Determine the [X, Y] coordinate at the center of the cell enclosing the given text.  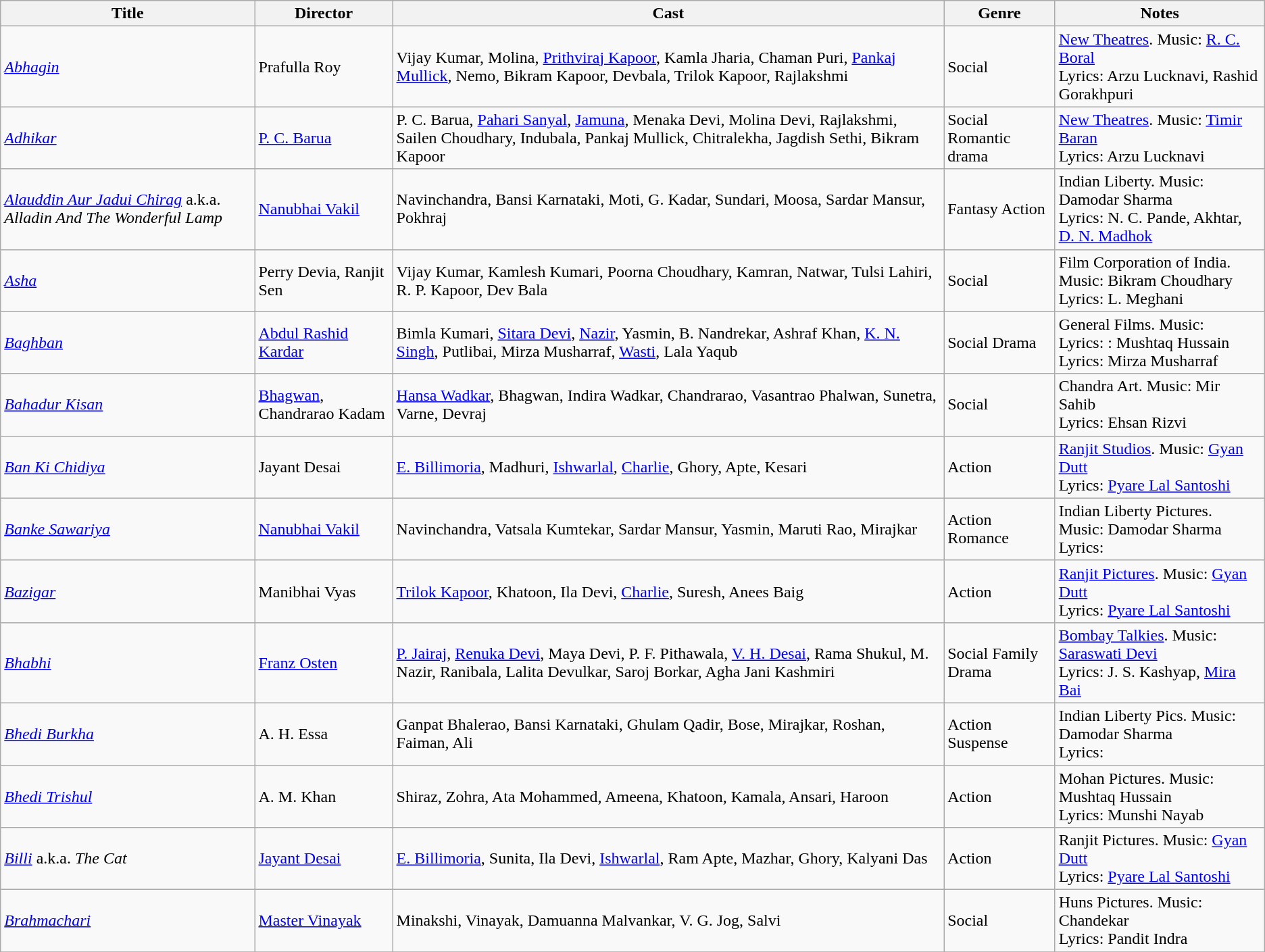
Fantasy Action [999, 209]
Bahadur Kisan [128, 405]
P. Jairaj, Renuka Devi, Maya Devi, P. F. Pithawala, V. H. Desai, Rama Shukul, M. Nazir, Ranibala, Lalita Devulkar, Saroj Borkar, Agha Jani Kashmiri [668, 662]
New Theatres. Music: R. C. BoralLyrics: Arzu Lucknavi, Rashid Gorakhpuri [1160, 66]
Bhagwan, Chandrarao Kadam [324, 405]
Cast [668, 14]
Vijay Kumar, Kamlesh Kumari, Poorna Choudhary, Kamran, Natwar, Tulsi Lahiri, R. P. Kapoor, Dev Bala [668, 280]
A. M. Khan [324, 796]
Master Vinayak [324, 921]
Notes [1160, 14]
Bhedi Burkha [128, 734]
Abdul Rashid Kardar [324, 343]
Social Romantic drama [999, 138]
Title [128, 14]
New Theatres. Music: Timir BaranLyrics: Arzu Lucknavi [1160, 138]
Navinchandra, Bansi Karnataki, Moti, G. Kadar, Sundari, Moosa, Sardar Mansur, Pokhraj [668, 209]
A. H. Essa [324, 734]
Navinchandra, Vatsala Kumtekar, Sardar Mansur, Yasmin, Maruti Rao, Mirajkar [668, 529]
Abhagin [128, 66]
P. C. Barua [324, 138]
Perry Devia, Ranjit Sen [324, 280]
Indian Liberty Pics. Music: Damodar SharmaLyrics: [1160, 734]
Bimla Kumari, Sitara Devi, Nazir, Yasmin, B. Nandrekar, Ashraf Khan, K. N. Singh, Putlibai, Mirza Musharraf, Wasti, Lala Yaqub [668, 343]
Ranjit Studios. Music: Gyan DuttLyrics: Pyare Lal Santoshi [1160, 467]
Hansa Wadkar, Bhagwan, Indira Wadkar, Chandrarao, Vasantrao Phalwan, Sunetra, Varne, Devraj [668, 405]
Bhabhi [128, 662]
Genre [999, 14]
Minakshi, Vinayak, Damuanna Malvankar, V. G. Jog, Salvi [668, 921]
Ganpat Bhalerao, Bansi Karnataki, Ghulam Qadir, Bose, Mirajkar, Roshan, Faiman, Ali [668, 734]
Franz Osten [324, 662]
Film Corporation of India. Music: Bikram ChoudharyLyrics: L. Meghani [1160, 280]
Manibhai Vyas [324, 591]
Vijay Kumar, Molina, Prithviraj Kapoor, Kamla Jharia, Chaman Puri, Pankaj Mullick, Nemo, Bikram Kapoor, Devbala, Trilok Kapoor, Rajlakshmi [668, 66]
Action Romance [999, 529]
Ban Ki Chidiya [128, 467]
E. Billimoria, Madhuri, Ishwarlal, Charlie, Ghory, Apte, Kesari [668, 467]
Director [324, 14]
Bombay Talkies. Music: Saraswati DeviLyrics: J. S. Kashyap, Mira Bai [1160, 662]
Banke Sawariya [128, 529]
Social Family Drama [999, 662]
Trilok Kapoor, Khatoon, Ila Devi, Charlie, Suresh, Anees Baig [668, 591]
Shiraz, Zohra, Ata Mohammed, Ameena, Khatoon, Kamala, Ansari, Haroon [668, 796]
Indian Liberty Pictures. Music: Damodar SharmaLyrics: [1160, 529]
Bazigar [128, 591]
Indian Liberty. Music: Damodar SharmaLyrics: N. C. Pande, Akhtar, D. N. Madhok [1160, 209]
Brahmachari [128, 921]
Alauddin Aur Jadui Chirag a.k.a. Alladin And The Wonderful Lamp [128, 209]
Billi a.k.a. The Cat [128, 859]
Prafulla Roy [324, 66]
Chandra Art. Music: Mir SahibLyrics: Ehsan Rizvi [1160, 405]
Mohan Pictures. Music: Mushtaq HussainLyrics: Munshi Nayab [1160, 796]
General Films. Music: Lyrics: : Mushtaq HussainLyrics: Mirza Musharraf [1160, 343]
Huns Pictures. Music: ChandekarLyrics: Pandit Indra [1160, 921]
Bhedi Trishul [128, 796]
Adhikar [128, 138]
Asha [128, 280]
Action Suspense [999, 734]
Social Drama [999, 343]
E. Billimoria, Sunita, Ila Devi, Ishwarlal, Ram Apte, Mazhar, Ghory, Kalyani Das [668, 859]
Baghban [128, 343]
